Pinpoint the cell where the given text exists, returning its [x, y] midpoint coordinate. 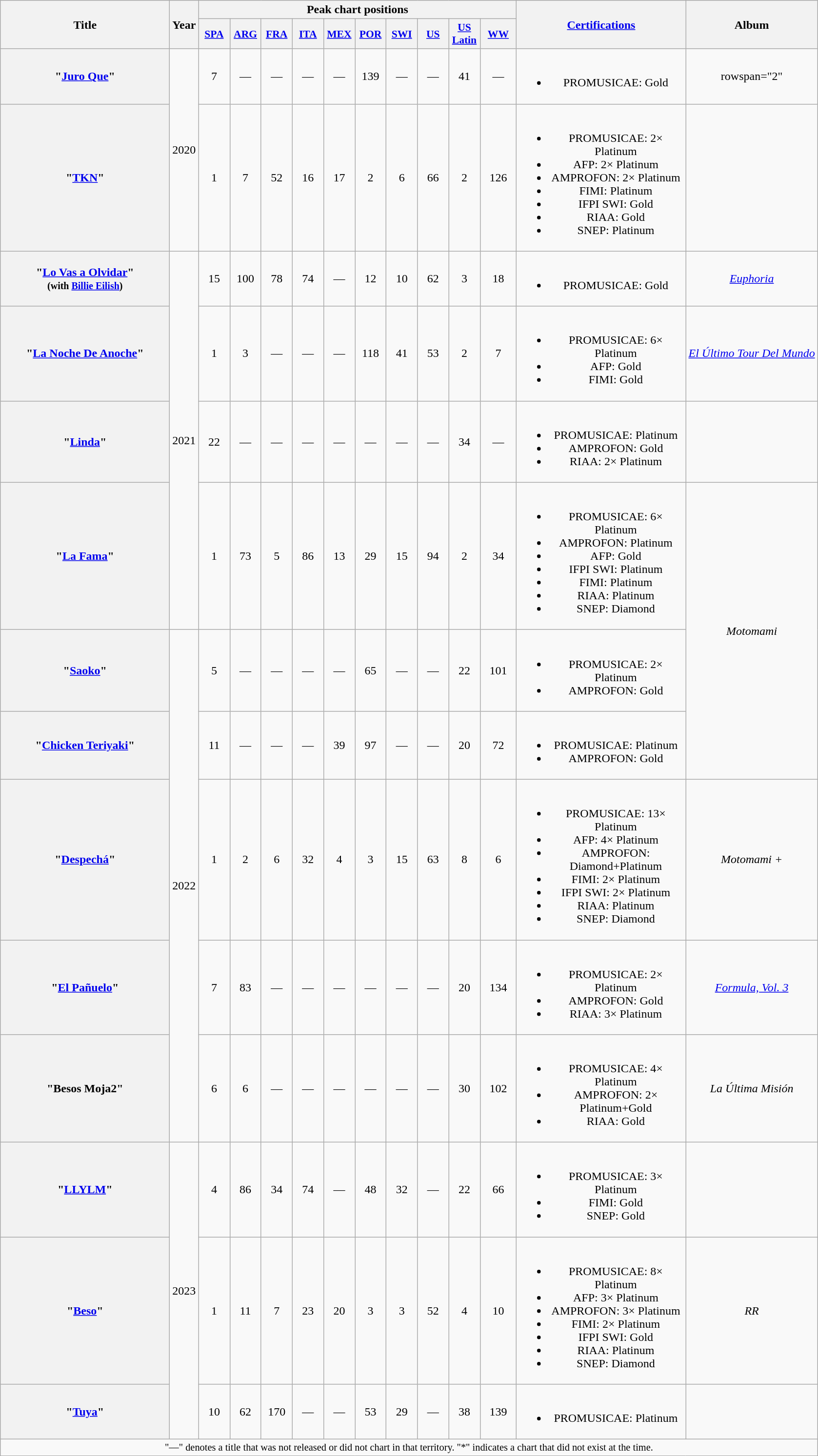
13 [339, 556]
"Lo Vas a Olvidar"(with Billie Eilish) [85, 279]
23 [308, 1311]
PROMUSICAE: 6× PlatinumAFP: GoldFIMI: Gold [601, 354]
2021 [184, 440]
SWI [402, 34]
El Último Tour Del Mundo [752, 354]
PROMUSICAE: 3× PlatinumFIMI: GoldSNEP: Gold [601, 1190]
134 [499, 987]
2022 [184, 885]
101 [499, 670]
"Despechá" [85, 859]
100 [245, 279]
83 [245, 987]
48 [371, 1190]
118 [371, 354]
72 [499, 745]
73 [245, 556]
102 [499, 1088]
"LLYLM" [85, 1190]
18 [499, 279]
FRA [277, 34]
PROMUSICAE: 6× PlatinumAMPROFON: PlatinumAFP: GoldIFPI SWI: PlatinumFIMI: PlatinumRIAA: PlatinumSNEP: Diamond [601, 556]
ITA [308, 34]
2020 [184, 150]
PROMUSICAE: 2× PlatinumAMPROFON: GoldRIAA: 3× Platinum [601, 987]
126 [499, 177]
170 [277, 1412]
"La Fama" [85, 556]
"El Pañuelo" [85, 987]
PROMUSICAE: 2× PlatinumAMPROFON: Gold [601, 670]
SPA [214, 34]
97 [371, 745]
rowspan="2" [752, 76]
Year [184, 24]
PROMUSICAE: PlatinumAMPROFON: GoldRIAA: 2× Platinum [601, 442]
94 [433, 556]
"Saoko" [85, 670]
WW [499, 34]
PROMUSICAE: 8× PlatinumAFP: 3× PlatinumAMPROFON: 3× PlatinumFIMI: 2× PlatinumIFPI SWI: GoldRIAA: PlatinumSNEP: Diamond [601, 1311]
8 [464, 859]
Formula, Vol. 3 [752, 987]
RR [752, 1311]
"Tuya" [85, 1412]
PROMUSICAE: 13× PlatinumAFP: 4× PlatinumAMPROFON: Diamond+PlatinumFIMI: 2× PlatinumIFPI SWI: 2× PlatinumRIAA: PlatinumSNEP: Diamond [601, 859]
63 [433, 859]
"—" denotes a title that was not released or did not chart in that territory. "*" indicates a chart that did not exist at the time. [409, 1448]
Motomami + [752, 859]
78 [277, 279]
Euphoria [752, 279]
Motomami [752, 631]
Certifications [601, 24]
Title [85, 24]
65 [371, 670]
"TKN" [85, 177]
"La Noche De Anoche" [85, 354]
12 [371, 279]
Album [752, 24]
17 [339, 177]
"Juro Que" [85, 76]
30 [464, 1088]
Peak chart positions [358, 10]
USLatin [464, 34]
2023 [184, 1291]
La Última Misión [752, 1088]
"Chicken Teriyaki" [85, 745]
MEX [339, 34]
PROMUSICAE: 4× PlatinumAMPROFON: 2× Platinum+GoldRIAA: Gold [601, 1088]
ARG [245, 34]
16 [308, 177]
"Beso" [85, 1311]
PROMUSICAE: PlatinumAMPROFON: Gold [601, 745]
39 [339, 745]
38 [464, 1412]
"Linda" [85, 442]
PROMUSICAE: Platinum [601, 1412]
POR [371, 34]
"Besos Moja2" [85, 1088]
PROMUSICAE: 2× PlatinumAFP: 2× PlatinumAMPROFON: 2× PlatinumFIMI: PlatinumIFPI SWI: GoldRIAA: GoldSNEP: Platinum [601, 177]
US [433, 34]
